Search for the cell housing the specified text and yield its (x, y) center coordinate. 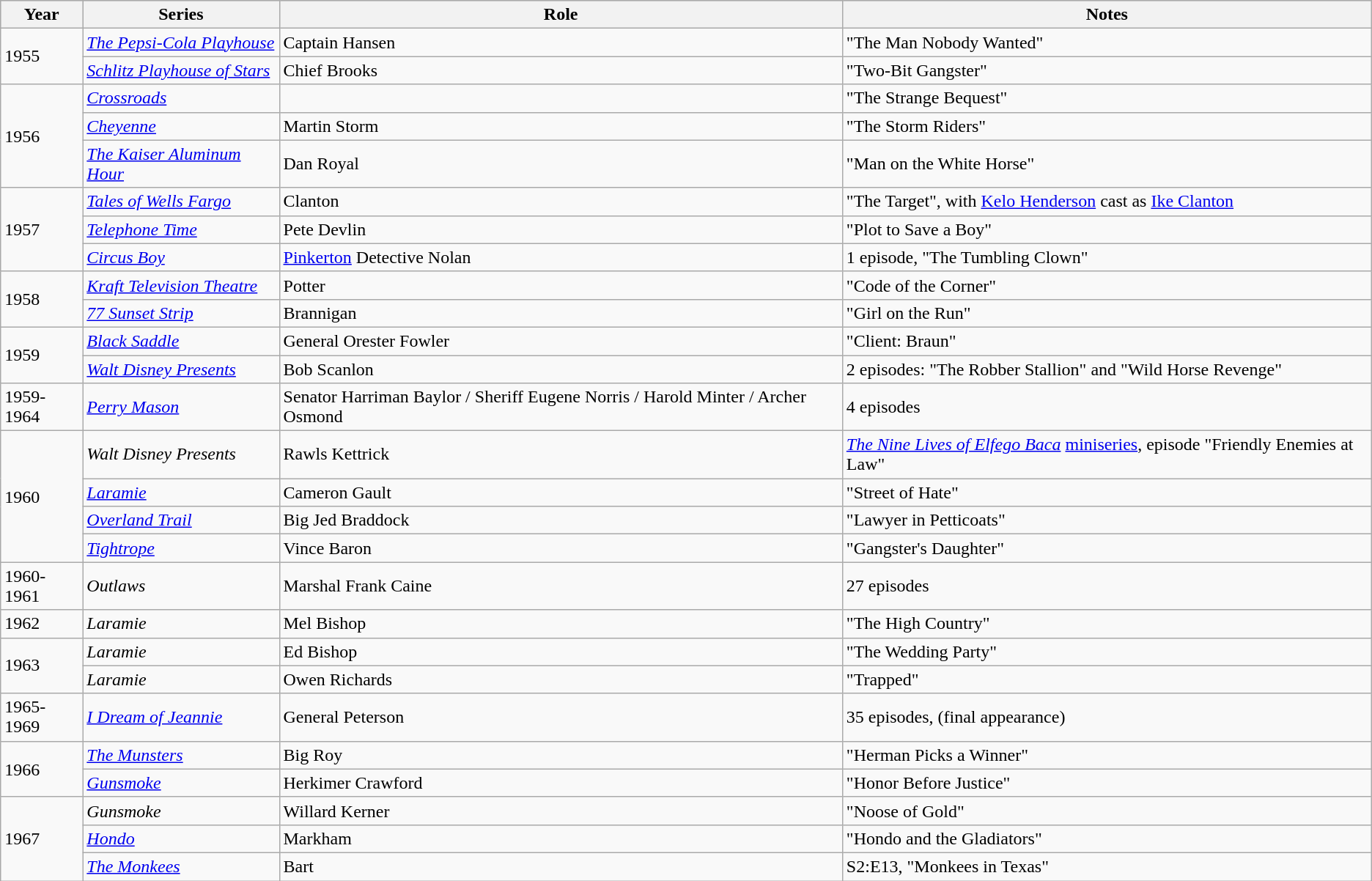
Tales of Wells Fargo (181, 202)
Schlitz Playhouse of Stars (181, 70)
Rawls Kettrick (561, 454)
Markham (561, 838)
"Hondo and the Gladiators" (1107, 838)
Chief Brooks (561, 70)
1962 (42, 624)
Black Saddle (181, 341)
General Orester Fowler (561, 341)
"Man on the White Horse" (1107, 164)
"The Storm Riders" (1107, 126)
Pinkerton Detective Nolan (561, 257)
Perry Mason (181, 408)
2 episodes: "The Robber Stallion" and "Wild Horse Revenge" (1107, 369)
1959 (42, 355)
1960-1961 (42, 586)
Big Jed Braddock (561, 520)
Senator Harriman Baylor / Sheriff Eugene Norris / Harold Minter / Archer Osmond (561, 408)
The Nine Lives of Elfego Baca miniseries, episode "Friendly Enemies at Law" (1107, 454)
Bob Scanlon (561, 369)
"Girl on the Run" (1107, 313)
"Street of Hate" (1107, 493)
"Code of the Corner" (1107, 285)
1967 (42, 838)
Cameron Gault (561, 493)
1966 (42, 769)
"Gangster's Daughter" (1107, 548)
1958 (42, 299)
Herkimer Crawford (561, 783)
1956 (42, 136)
Overland Trail (181, 520)
77 Sunset Strip (181, 313)
S2:E13, "Monkees in Texas" (1107, 866)
Willard Kerner (561, 811)
I Dream of Jeannie (181, 717)
Year (42, 15)
"Noose of Gold" (1107, 811)
"Trapped" (1107, 679)
The Munsters (181, 755)
Series (181, 15)
The Pepsi-Cola Playhouse (181, 43)
Martin Storm (561, 126)
Vince Baron (561, 548)
Kraft Television Theatre (181, 285)
4 episodes (1107, 408)
"The Target", with Kelo Henderson cast as Ike Clanton (1107, 202)
Potter (561, 285)
Hondo (181, 838)
1960 (42, 497)
"The High Country" (1107, 624)
Role (561, 15)
"Lawyer in Petticoats" (1107, 520)
Marshal Frank Caine (561, 586)
"Plot to Save a Boy" (1107, 229)
1955 (42, 56)
The Kaiser Aluminum Hour (181, 164)
1959-1964 (42, 408)
Brannigan (561, 313)
1963 (42, 666)
Owen Richards (561, 679)
"The Wedding Party" (1107, 652)
"Client: Braun" (1107, 341)
General Peterson (561, 717)
Outlaws (181, 586)
1965-1969 (42, 717)
Big Roy (561, 755)
1957 (42, 229)
Notes (1107, 15)
Circus Boy (181, 257)
"The Man Nobody Wanted" (1107, 43)
35 episodes, (final appearance) (1107, 717)
Clanton (561, 202)
Tightrope (181, 548)
1 episode, "The Tumbling Clown" (1107, 257)
"The Strange Bequest" (1107, 98)
Dan Royal (561, 164)
Captain Hansen (561, 43)
Ed Bishop (561, 652)
Cheyenne (181, 126)
Mel Bishop (561, 624)
Telephone Time (181, 229)
Bart (561, 866)
27 episodes (1107, 586)
"Herman Picks a Winner" (1107, 755)
"Two-Bit Gangster" (1107, 70)
Pete Devlin (561, 229)
Crossroads (181, 98)
"Honor Before Justice" (1107, 783)
The Monkees (181, 866)
